Search for the cell housing the specified text and yield its [X, Y] center coordinate. 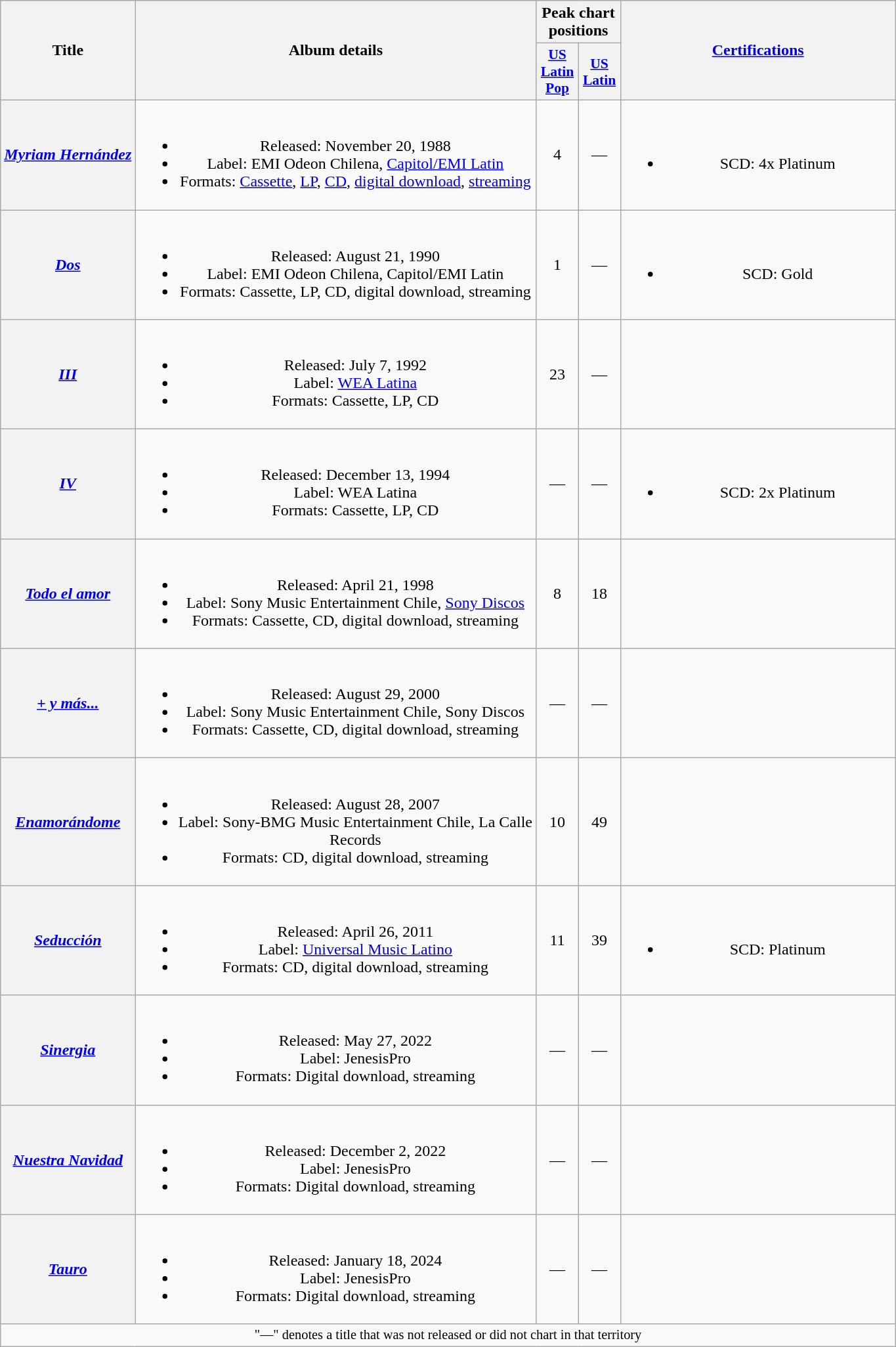
Released: December 2, 2022Label: JenesisProFormats: Digital download, streaming [336, 1159]
USLatin [599, 72]
Enamorándome [68, 822]
18 [599, 593]
Released: May 27, 2022Label: JenesisProFormats: Digital download, streaming [336, 1050]
Released: August 28, 2007Label: Sony-BMG Music Entertainment Chile, La Calle RecordsFormats: CD, digital download, streaming [336, 822]
Released: December 13, 1994Label: WEA LatinaFormats: Cassette, LP, CD [336, 484]
Seducción [68, 940]
Released: April 21, 1998Label: Sony Music Entertainment Chile, Sony DiscosFormats: Cassette, CD, digital download, streaming [336, 593]
Myriam Hernández [68, 155]
Certifications [757, 51]
Released: January 18, 2024Label: JenesisProFormats: Digital download, streaming [336, 1270]
Released: August 21, 1990Label: EMI Odeon Chilena, Capitol/EMI LatinFormats: Cassette, LP, CD, digital download, streaming [336, 265]
USLatin Pop [557, 72]
Released: November 20, 1988Label: EMI Odeon Chilena, Capitol/EMI LatinFormats: Cassette, LP, CD, digital download, streaming [336, 155]
Album details [336, 51]
Tauro [68, 1270]
8 [557, 593]
Released: July 7, 1992Label: WEA LatinaFormats: Cassette, LP, CD [336, 374]
Nuestra Navidad [68, 1159]
IV [68, 484]
11 [557, 940]
Dos [68, 265]
39 [599, 940]
+ y más... [68, 704]
III [68, 374]
10 [557, 822]
4 [557, 155]
SCD: 4x Platinum [757, 155]
49 [599, 822]
SCD: 2x Platinum [757, 484]
SCD: Gold [757, 265]
"—" denotes a title that was not released or did not chart in that territory [448, 1335]
Released: April 26, 2011Label: Universal Music LatinoFormats: CD, digital download, streaming [336, 940]
Peak chart positions [578, 22]
1 [557, 265]
23 [557, 374]
Todo el amor [68, 593]
Title [68, 51]
Released: August 29, 2000Label: Sony Music Entertainment Chile, Sony DiscosFormats: Cassette, CD, digital download, streaming [336, 704]
SCD: Platinum [757, 940]
Sinergia [68, 1050]
